Output the [x, y] coordinate of the center of the cell containing the given text.  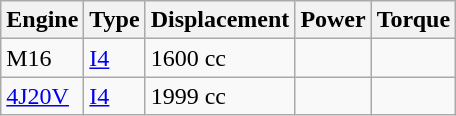
Power [333, 20]
4J20V [42, 96]
1999 cc [220, 96]
M16 [42, 58]
Engine [42, 20]
Type [114, 20]
Displacement [220, 20]
Torque [413, 20]
1600 cc [220, 58]
